Extract the [X, Y] coordinate from the center of the cell holding the provided text.  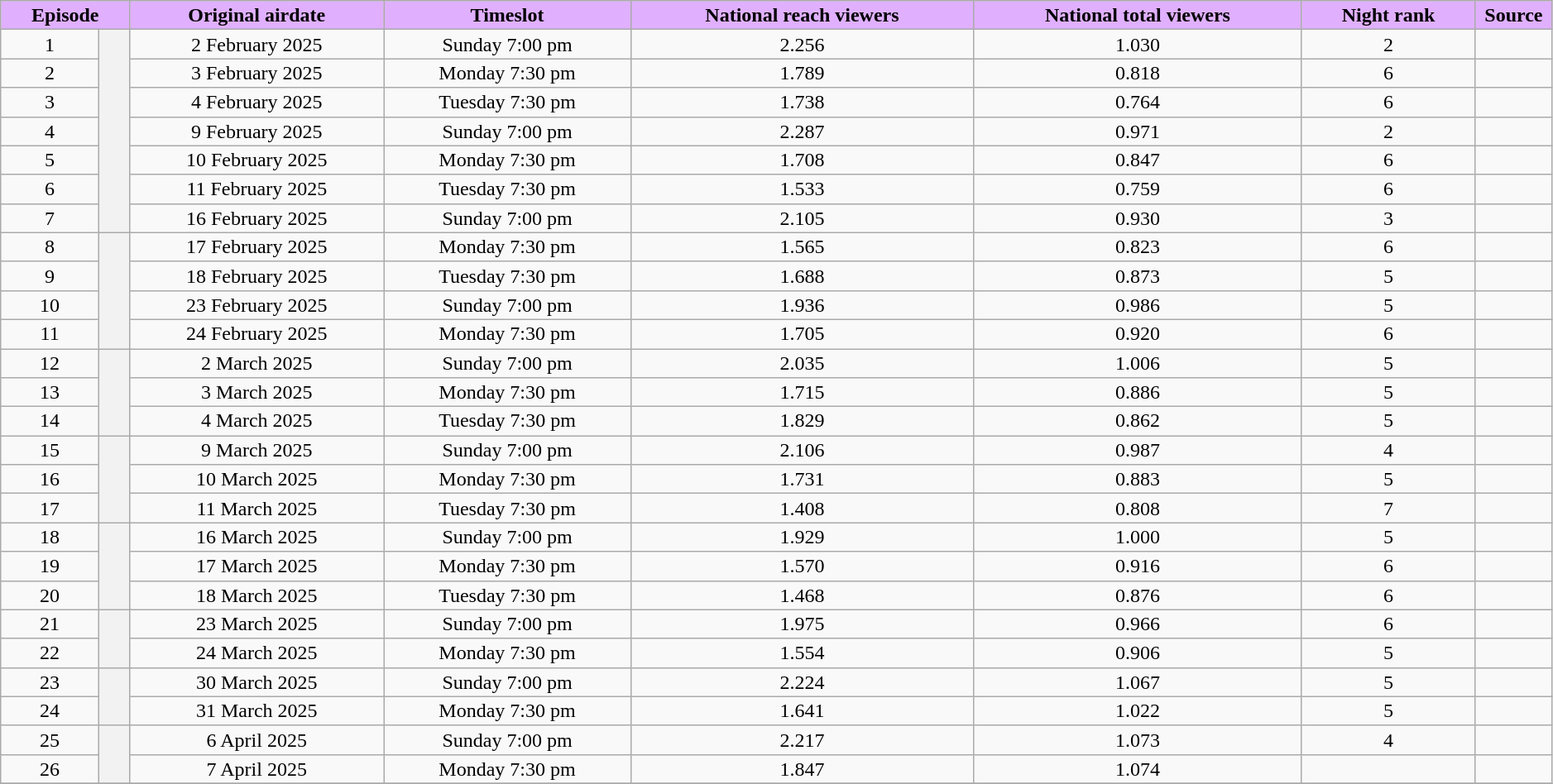
0.966 [1138, 624]
1.688 [802, 276]
23 [50, 681]
2.106 [802, 450]
0.916 [1138, 566]
11 February 2025 [256, 189]
0.920 [1138, 334]
3 March 2025 [256, 392]
National total viewers [1138, 15]
1.829 [802, 422]
9 [50, 276]
1.006 [1138, 364]
24 [50, 711]
1.554 [802, 653]
1.708 [802, 160]
1.000 [1138, 538]
2.256 [802, 45]
16 [50, 480]
17 March 2025 [256, 566]
12 [50, 364]
10 February 2025 [256, 160]
20 [50, 595]
1.067 [1138, 681]
1.074 [1138, 769]
10 [50, 304]
15 [50, 450]
26 [50, 769]
22 [50, 653]
17 February 2025 [256, 246]
1.929 [802, 538]
2.217 [802, 739]
2.287 [802, 131]
2.224 [802, 681]
1.975 [802, 624]
2 February 2025 [256, 45]
0.876 [1138, 595]
0.883 [1138, 480]
2.035 [802, 364]
1.073 [1138, 739]
4 February 2025 [256, 103]
0.930 [1138, 218]
Timeslot [508, 15]
21 [50, 624]
2 March 2025 [256, 364]
30 March 2025 [256, 681]
17 [50, 508]
0.906 [1138, 653]
1.847 [802, 769]
0.971 [1138, 131]
3 February 2025 [256, 73]
9 March 2025 [256, 450]
8 [50, 246]
0.862 [1138, 422]
0.818 [1138, 73]
2.105 [802, 218]
1.936 [802, 304]
31 March 2025 [256, 711]
National reach viewers [802, 15]
1.533 [802, 189]
1 [50, 45]
23 March 2025 [256, 624]
Night rank [1388, 15]
16 February 2025 [256, 218]
1.715 [802, 392]
0.873 [1138, 276]
1.468 [802, 595]
1.408 [802, 508]
14 [50, 422]
0.987 [1138, 450]
1.570 [802, 566]
10 March 2025 [256, 480]
0.847 [1138, 160]
0.808 [1138, 508]
0.759 [1138, 189]
1.030 [1138, 45]
18 [50, 538]
24 February 2025 [256, 334]
11 March 2025 [256, 508]
0.764 [1138, 103]
25 [50, 739]
1.641 [802, 711]
18 February 2025 [256, 276]
Episode [65, 15]
11 [50, 334]
19 [50, 566]
1.705 [802, 334]
1.565 [802, 246]
1.789 [802, 73]
7 April 2025 [256, 769]
0.823 [1138, 246]
Original airdate [256, 15]
16 March 2025 [256, 538]
4 March 2025 [256, 422]
0.886 [1138, 392]
6 April 2025 [256, 739]
9 February 2025 [256, 131]
13 [50, 392]
1.022 [1138, 711]
18 March 2025 [256, 595]
24 March 2025 [256, 653]
Source [1514, 15]
0.986 [1138, 304]
1.731 [802, 480]
23 February 2025 [256, 304]
1.738 [802, 103]
